Return (X, Y) of the center of cell containing provided text 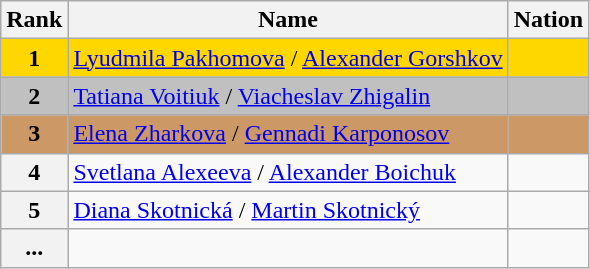
3 (34, 134)
2 (34, 96)
4 (34, 172)
... (34, 248)
Tatiana Voitiuk / Viacheslav Zhigalin (288, 96)
Elena Zharkova / Gennadi Karponosov (288, 134)
Nation (548, 20)
Rank (34, 20)
Svetlana Alexeeva / Alexander Boichuk (288, 172)
Diana Skotnická / Martin Skotnický (288, 210)
1 (34, 58)
5 (34, 210)
Name (288, 20)
Lyudmila Pakhomova / Alexander Gorshkov (288, 58)
